Identify which cell holds the provided text, then report its (x, y) central coordinate. 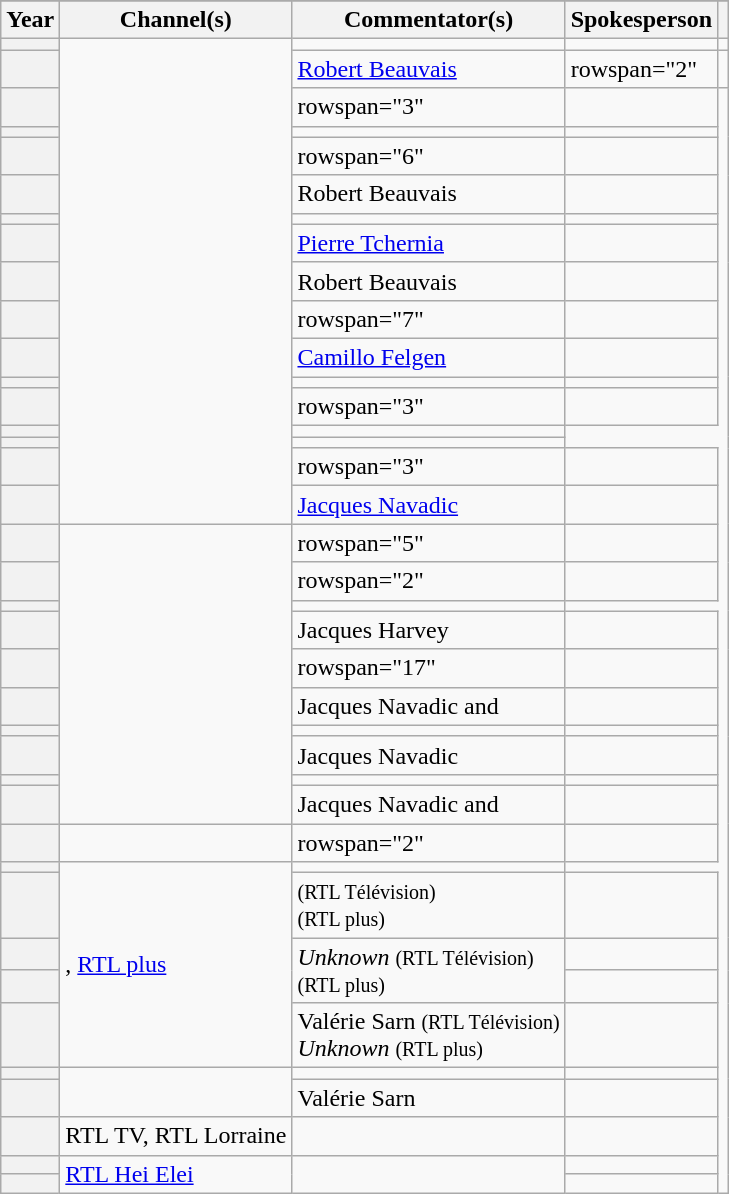
Unknown (RTL Télévision) (RTL plus) (428, 970)
Valérie Sarn (RTL Télévision)Unknown (RTL plus) (428, 1036)
Spokesperson (641, 20)
Year (30, 20)
RTL TV, RTL Lorraine (176, 1136)
Commentator(s) (428, 20)
Channel(s) (176, 20)
rowspan="17" (428, 668)
Camillo Felgen (428, 357)
, RTL plus (176, 965)
(RTL Télévision) (RTL plus) (428, 906)
Pierre Tchernia (428, 243)
rowspan="6" (428, 156)
rowspan="5" (428, 543)
rowspan="7" (428, 319)
Jacques Harvey (428, 630)
RTL Hei Elei (176, 1174)
Valérie Sarn (428, 1098)
